Identify which cell holds the provided text, then report its [x, y] central coordinate. 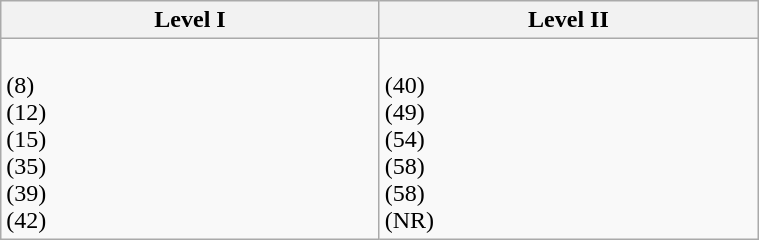
(40) (49) (54) (58) (58) (NR) [568, 139]
Level I [190, 20]
Level II [568, 20]
(8) (12) (15) (35) (39) (42) [190, 139]
